Provide the (x, y) coordinate of the cell's center where the given text is located.  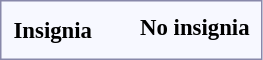
Insignia (53, 30)
No insignia (196, 27)
